Pinpoint the cell where the given text exists, returning its (X, Y) midpoint coordinate. 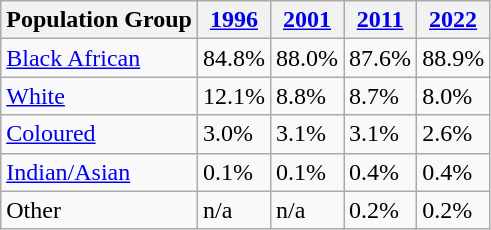
2.6% (454, 134)
2001 (306, 20)
3.0% (234, 134)
88.0% (306, 58)
Coloured (100, 134)
84.8% (234, 58)
Indian/Asian (100, 172)
White (100, 96)
8.7% (380, 96)
2011 (380, 20)
88.9% (454, 58)
8.0% (454, 96)
Black African (100, 58)
12.1% (234, 96)
2022 (454, 20)
1996 (234, 20)
87.6% (380, 58)
Population Group (100, 20)
Other (100, 210)
8.8% (306, 96)
